Return [x, y] of the center of cell containing provided text 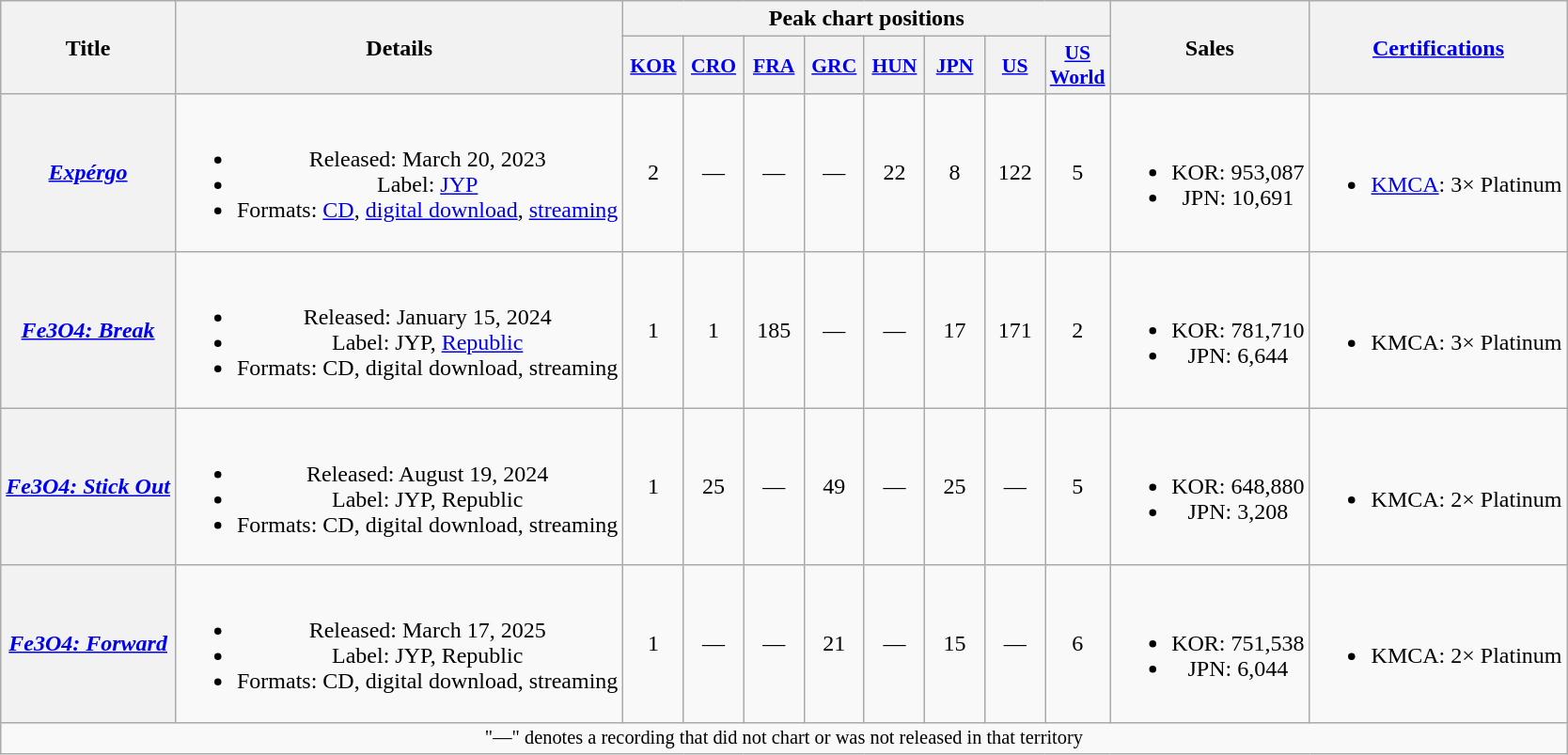
185 [774, 329]
Expérgo [88, 173]
Released: August 19, 2024Label: JYP, RepublicFormats: CD, digital download, streaming [399, 487]
Released: March 20, 2023Label: JYPFormats: CD, digital download, streaming [399, 173]
HUN [894, 66]
Fe3O4: Forward [88, 643]
122 [1015, 173]
JPN [954, 66]
17 [954, 329]
FRA [774, 66]
6 [1077, 643]
171 [1015, 329]
Peak chart positions [867, 19]
KOR: 953,087JPN: 10,691 [1210, 173]
Fe3O4: Break [88, 329]
21 [834, 643]
49 [834, 487]
KOR [653, 66]
22 [894, 173]
USWorld [1077, 66]
15 [954, 643]
Released: January 15, 2024Label: JYP, RepublicFormats: CD, digital download, streaming [399, 329]
GRC [834, 66]
Released: March 17, 2025Label: JYP, RepublicFormats: CD, digital download, streaming [399, 643]
Fe3O4: Stick Out [88, 487]
Certifications [1438, 47]
Title [88, 47]
KOR: 648,880JPN: 3,208 [1210, 487]
Sales [1210, 47]
US [1015, 66]
"—" denotes a recording that did not chart or was not released in that territory [784, 738]
KOR: 781,710JPN: 6,644 [1210, 329]
KOR: 751,538JPN: 6,044 [1210, 643]
Details [399, 47]
8 [954, 173]
CRO [713, 66]
